Determine the [x, y] coordinate at the center of the cell enclosing the given text.  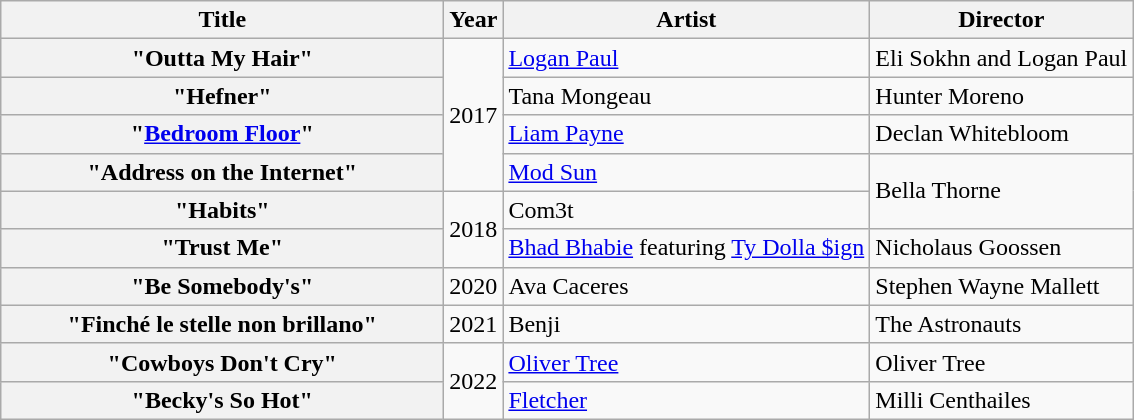
"Habits" [222, 210]
The Astronauts [1002, 324]
Bella Thorne [1002, 191]
Hunter Moreno [1002, 96]
Year [474, 20]
Nicholaus Goossen [1002, 248]
Com3t [686, 210]
"Hefner" [222, 96]
Benji [686, 324]
Artist [686, 20]
"Cowboys Don't Cry" [222, 362]
"Trust Me" [222, 248]
"Finché le stelle non brillano" [222, 324]
Eli Sokhn and Logan Paul [1002, 58]
Ava Caceres [686, 286]
Liam Payne [686, 134]
Tana Mongeau [686, 96]
2017 [474, 115]
"Outta My Hair" [222, 58]
2020 [474, 286]
Milli Centhailes [1002, 400]
Mod Sun [686, 172]
Director [1002, 20]
Fletcher [686, 400]
Stephen Wayne Mallett [1002, 286]
Logan Paul [686, 58]
"Address on the Internet" [222, 172]
2018 [474, 229]
"Bedroom Floor" [222, 134]
Declan Whitebloom [1002, 134]
Bhad Bhabie featuring Ty Dolla $ign [686, 248]
"Be Somebody's" [222, 286]
2021 [474, 324]
2022 [474, 381]
"Becky's So Hot" [222, 400]
Title [222, 20]
